Identify which cell holds the provided text, then report its [X, Y] central coordinate. 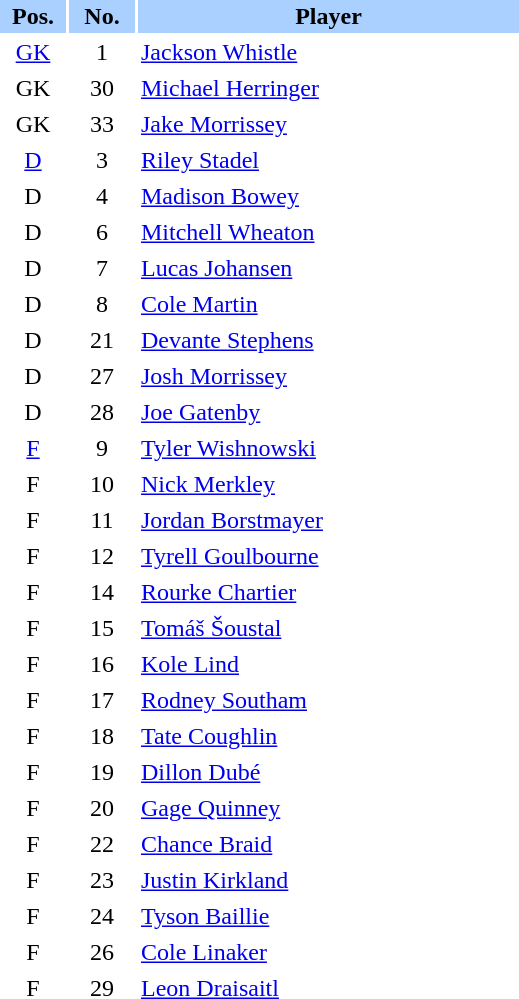
Jackson Whistle [328, 52]
Rourke Chartier [328, 592]
Michael Herringer [328, 88]
Madison Bowey [328, 196]
Cole Martin [328, 304]
7 [102, 268]
26 [102, 952]
Chance Braid [328, 844]
Mitchell Wheaton [328, 232]
23 [102, 880]
Jake Morrissey [328, 124]
12 [102, 556]
1 [102, 52]
Justin Kirkland [328, 880]
24 [102, 916]
Tate Coughlin [328, 736]
11 [102, 520]
9 [102, 448]
Devante Stephens [328, 340]
Joe Gatenby [328, 412]
17 [102, 700]
6 [102, 232]
No. [102, 16]
15 [102, 628]
Nick Merkley [328, 484]
Pos. [33, 16]
27 [102, 376]
Lucas Johansen [328, 268]
3 [102, 160]
Dillon Dubé [328, 772]
Kole Lind [328, 664]
Cole Linaker [328, 952]
14 [102, 592]
16 [102, 664]
8 [102, 304]
Player [328, 16]
20 [102, 808]
Riley Stadel [328, 160]
30 [102, 88]
Tyrell Goulbourne [328, 556]
22 [102, 844]
28 [102, 412]
Josh Morrissey [328, 376]
Tyson Baillie [328, 916]
10 [102, 484]
19 [102, 772]
21 [102, 340]
18 [102, 736]
Rodney Southam [328, 700]
Tomáš Šoustal [328, 628]
Tyler Wishnowski [328, 448]
4 [102, 196]
Jordan Borstmayer [328, 520]
33 [102, 124]
Gage Quinney [328, 808]
